Output the (X, Y) coordinate of the center of the cell containing the given text.  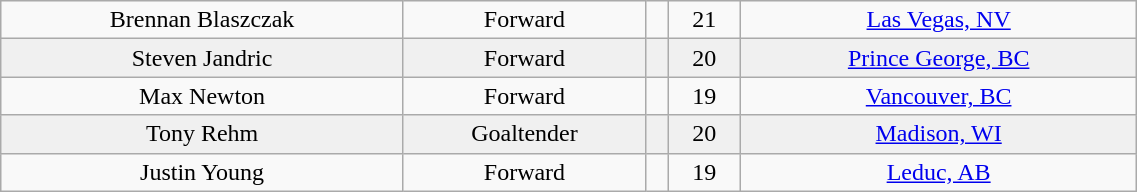
Leduc, AB (938, 172)
Max Newton (202, 96)
Tony Rehm (202, 134)
Prince George, BC (938, 58)
Vancouver, BC (938, 96)
Goaltender (524, 134)
Steven Jandric (202, 58)
Justin Young (202, 172)
21 (704, 20)
Madison, WI (938, 134)
Brennan Blaszczak (202, 20)
Las Vegas, NV (938, 20)
